Extract the (x, y) coordinate from the center of the cell holding the provided text.  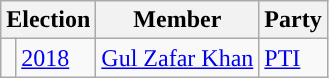
Member (178, 20)
2018 (56, 58)
PTI (293, 58)
Gul Zafar Khan (178, 58)
Party (293, 20)
Election (48, 20)
